Extract the (x, y) coordinate from the center of the cell holding the provided text.  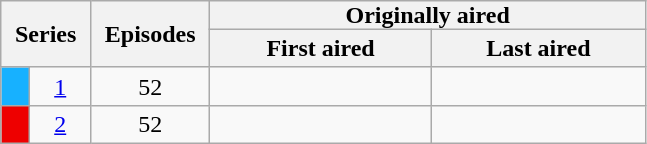
First aired (321, 48)
Episodes (150, 34)
2 (60, 124)
1 (60, 86)
Last aired (538, 48)
Series (46, 34)
Originally aired (428, 15)
